Find where the given text appears and provide that cell's center as (x, y) coordinate. 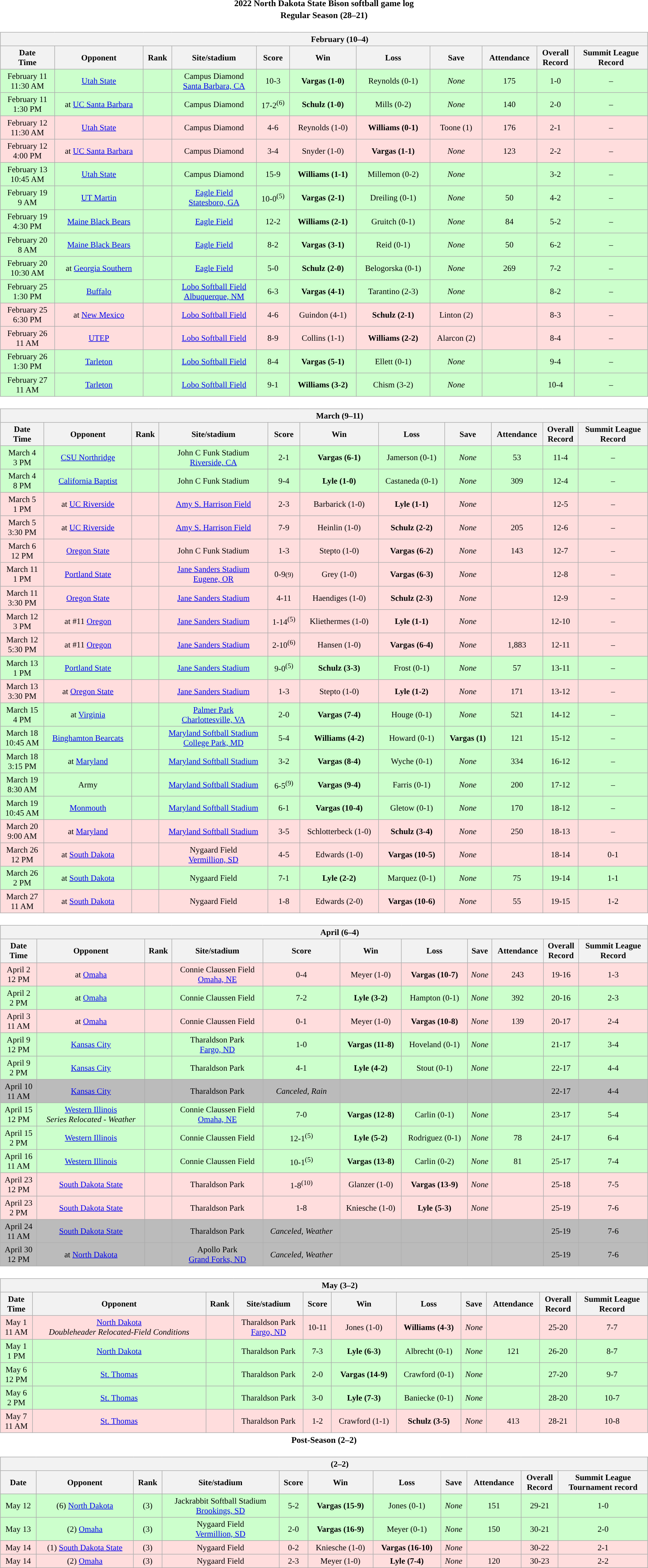
12-11 (560, 645)
Howard (0-1) (412, 738)
1-8(10) (302, 1184)
3-5 (283, 831)
Vargas (6-2) (412, 551)
15-12 (560, 738)
12-6 (560, 527)
Williams (3-2) (323, 385)
(2–2) (324, 1464)
Lyle (6-3) (364, 1351)
Vargas (13-9) (434, 1184)
February 2711 AM (27, 385)
18-12 (560, 808)
April 152 PM (19, 1138)
25-17 (561, 1161)
Farris (0-1) (412, 785)
4-2 (555, 197)
Heinlin (1-0) (339, 527)
Vargas (7-4) (339, 715)
7-0 (302, 1115)
Frost (0-1) (412, 668)
Vargas (1) (468, 738)
Lyle (7-4) (406, 1561)
243 (518, 974)
March 133:30 PM (22, 691)
81 (518, 1161)
9-7 (612, 1374)
84 (509, 221)
Lyle (5-2) (371, 1138)
17-12 (560, 785)
Marquez (0-1) (412, 878)
Williams (1-1) (323, 174)
8-7 (612, 1351)
Maryland Softball StadiumCollege Park, MD (213, 738)
Schulz (1-0) (323, 104)
March 51 PM (22, 504)
Carlin (0-2) (434, 1161)
139 (518, 1021)
March 198:30 AM (22, 785)
(1) South Dakota State (85, 1547)
Vargas (15-9) (340, 1505)
Vargas (6-3) (412, 574)
6-1 (283, 808)
Williams (2-2) (393, 338)
UTEP (99, 338)
Meyer (0-1) (406, 1529)
Castaneda (0-1) (412, 481)
18-14 (560, 855)
April (6–4) (324, 932)
Lyle (1-2) (412, 691)
205 (517, 527)
April 1011 AM (19, 1091)
April 912 PM (19, 1045)
North DakotaDoubleheader Relocated-Field Conditions (119, 1327)
Collins (1-1) (323, 338)
Mills (0-2) (393, 104)
Dreiling (0-1) (393, 197)
78 (518, 1138)
11-4 (560, 457)
May 13 (18, 1529)
Tarantino (2-3) (393, 292)
0-9(9) (283, 574)
at New Mexico (99, 315)
March 125:30 PM (22, 645)
March 154 PM (22, 715)
Toone (1) (456, 128)
Alarcon (2) (456, 338)
Buffalo (99, 292)
Wyche (0-1) (412, 761)
17-2(6) (273, 104)
March 209:00 AM (22, 831)
Baniecke (0-1) (429, 1398)
309 (517, 481)
Vargas (6-1) (339, 457)
April 311 AM (19, 1021)
Ellett (0-1) (393, 362)
Schlotterbeck (1-0) (339, 831)
12-5 (560, 504)
9-0(5) (283, 668)
May 111 AM (17, 1327)
1-1 (613, 878)
6-2 (555, 245)
March 1810:45 AM (22, 738)
Millemon (0-2) (393, 174)
Vargas (13-8) (371, 1161)
March 131 PM (22, 668)
April 1512 PM (19, 1115)
March 48 PM (22, 481)
4-1 (302, 1068)
March 262 PM (22, 878)
26-20 (558, 1351)
at Oregon State (88, 691)
February 194:30 PM (27, 221)
Schulz (2-1) (393, 315)
UT Martin (99, 197)
Snyder (1-0) (323, 151)
16-12 (560, 761)
at Virginia (88, 715)
413 (513, 1421)
Eagle FieldStatesboro, GA (214, 197)
1,883 (517, 645)
30-23 (540, 1561)
7-9 (283, 527)
February 124:00 PM (27, 151)
24-17 (561, 1138)
18-13 (560, 831)
8-3 (555, 315)
Williams (0-1) (393, 128)
May 11 PM (17, 1351)
20-17 (561, 1021)
Jane Sanders StadiumEugene, OR (213, 574)
Barbarick (1-0) (339, 504)
143 (517, 551)
7-4 (613, 1161)
10-4 (555, 385)
14-12 (560, 715)
Grey (1-0) (339, 574)
23-17 (561, 1115)
Gruitch (0-1) (393, 221)
1-14(5) (283, 621)
Crawford (0-1) (429, 1374)
Jackrabbit Softball StadiumBrookings, SD (221, 1505)
Vargas (1-1) (393, 151)
334 (517, 761)
Schulz (3-5) (429, 1421)
12-4 (560, 481)
30-21 (540, 1529)
25-18 (561, 1184)
April 3012 PM (19, 1254)
6-3 (273, 292)
4-5 (283, 855)
Army (88, 785)
at North Dakota (91, 1254)
February 2010:30 AM (27, 268)
30-22 (540, 1547)
March (9–11) (324, 416)
March 113:30 PM (22, 598)
April 2411 AM (19, 1231)
Schulz (2-3) (412, 598)
269 (509, 268)
February 1310:45 AM (27, 174)
Vargas (5-1) (323, 362)
April 92 PM (19, 1068)
March 2612 PM (22, 855)
Lyle (3-2) (371, 998)
15-9 (273, 174)
2-4 (613, 1021)
0-4 (302, 974)
Vargas (10-6) (412, 901)
Lobo Softball FieldAlbuquerque, NM (214, 292)
140 (509, 104)
March 2711 AM (22, 901)
Vargas (8-4) (339, 761)
Canceled, Rain (302, 1091)
123 (509, 151)
120 (494, 1561)
28-21 (558, 1421)
Edwards (1-0) (339, 855)
February 111:30 PM (27, 104)
10-8 (612, 1421)
Williams (4-3) (429, 1327)
Vargas (6-4) (412, 645)
Edwards (2-0) (339, 901)
Jones (1-0) (364, 1327)
19-15 (560, 901)
February 208 AM (27, 245)
10-1(5) (302, 1161)
Williams (4-2) (339, 738)
9-1 (273, 385)
7-5 (613, 1184)
March 123 PM (22, 621)
10-0(5) (273, 197)
Schulz (3-3) (339, 668)
13-12 (560, 691)
521 (517, 715)
April 22 PM (19, 998)
19-16 (561, 974)
Hoveland (0-1) (434, 1045)
Vargas (2-1) (323, 197)
150 (494, 1529)
19-14 (560, 878)
Gletow (0-1) (412, 808)
Vargas (10-7) (434, 974)
March 43 PM (22, 457)
29-21 (540, 1505)
February (10–4) (324, 39)
13-11 (560, 668)
Kliethermes (1-0) (339, 621)
8-9 (273, 338)
John C Funk StadiumRiverside, CA (213, 457)
171 (517, 691)
Apollo ParkGrand Forks, ND (217, 1254)
May 711 AM (17, 1421)
March 1910:45 AM (22, 808)
175 (509, 81)
March 183:15 PM (22, 761)
April 2312 PM (19, 1184)
12-7 (560, 551)
Reid (0-1) (393, 245)
Vargas (12-8) (371, 1115)
February 261:30 PM (27, 362)
12-9 (560, 598)
Palmer ParkCharlottesville, VA (213, 715)
Vargas (14-9) (364, 1374)
Albrecht (0-1) (429, 1351)
Schulz (2-2) (412, 527)
Stout (0-1) (434, 1068)
2-10(6) (283, 645)
Reynolds (0-1) (393, 81)
21-17 (561, 1045)
75 (517, 878)
Lyle (4-2) (371, 1068)
Vargas (1-0) (323, 81)
6-4 (613, 1138)
CSU Northridge (88, 457)
February 251:30 PM (27, 292)
Guindon (4-1) (323, 315)
Crawford (1-1) (364, 1421)
Vargas (9-4) (339, 785)
April 212 PM (19, 974)
6-5(9) (283, 785)
April 232 PM (19, 1208)
Rodriguez (0-1) (434, 1138)
Carlin (0-1) (434, 1115)
California Baptist (88, 481)
Hampton (0-1) (434, 998)
Vargas (10-4) (339, 808)
12-2 (273, 221)
12-8 (560, 574)
7-3 (317, 1351)
Schulz (3-4) (412, 831)
Western Illinois Series Relocated - Weather (91, 1115)
25-20 (558, 1327)
3-0 (317, 1398)
Vargas (4-1) (323, 292)
(6) North Dakota (85, 1505)
March 53:30 PM (22, 527)
February 1111:30 AM (27, 81)
Houge (0-1) (412, 715)
at Georgia Southern (99, 268)
February 199 AM (27, 197)
Vargas (10-5) (412, 855)
May 612 PM (17, 1374)
Lyle (1-0) (339, 481)
10-7 (612, 1398)
Campus DiamondSanta Barbara, CA (214, 81)
Williams (2-1) (323, 221)
Jones (0-1) (406, 1505)
February 2611 AM (27, 338)
Linton (2) (456, 315)
Date (18, 1482)
176 (509, 128)
0-2 (294, 1547)
May 12 (18, 1505)
Haendiges (1-0) (339, 598)
Lyle (5-3) (434, 1208)
Belogorska (0-1) (393, 268)
Chism (3-2) (393, 385)
Reynolds (1-0) (323, 128)
200 (517, 785)
12-1(5) (302, 1138)
55 (517, 901)
Glanzer (1-0) (371, 1184)
392 (518, 998)
North Dakota (119, 1351)
28-20 (558, 1398)
May 62 PM (17, 1398)
10-3 (273, 81)
250 (517, 831)
February 256:30 PM (27, 315)
5-0 (273, 268)
March 612 PM (22, 551)
February 1211:30 AM (27, 128)
12-10 (560, 621)
Vargas (16-9) (340, 1529)
Lyle (2-2) (339, 878)
Lyle (7-3) (364, 1398)
Summit LeagueTournament record (603, 1482)
7-7 (612, 1327)
Monmouth (88, 808)
Hansen (1-0) (339, 645)
April 1611 AM (19, 1161)
57 (517, 668)
27-20 (558, 1374)
53 (517, 457)
Vargas (16-10) (406, 1547)
170 (517, 808)
7-1 (283, 878)
10-11 (317, 1327)
March 111 PM (22, 574)
Schulz (2-0) (323, 268)
151 (494, 1505)
4-11 (283, 598)
May (3–2) (324, 1286)
Binghamton Bearcats (88, 738)
Jamerson (0-1) (412, 457)
Vargas (11-8) (371, 1045)
Vargas (3-1) (323, 245)
20-16 (561, 998)
Vargas (10-8) (434, 1021)
